Scan for the cell matching the given text and deliver its [X, Y] coordinate at center. 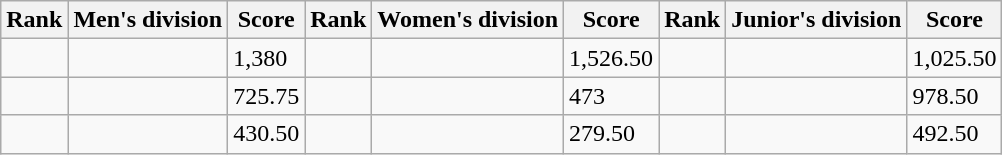
492.50 [954, 134]
430.50 [266, 134]
1,025.50 [954, 58]
725.75 [266, 96]
1,526.50 [612, 58]
Women's division [468, 20]
473 [612, 96]
1,380 [266, 58]
Men's division [148, 20]
Junior's division [816, 20]
978.50 [954, 96]
279.50 [612, 134]
